Return [x, y] of the center of cell containing provided text 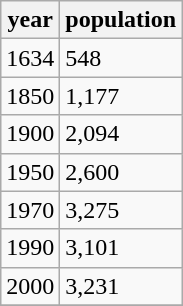
3,231 [121, 286]
1900 [30, 134]
1,177 [121, 96]
3,101 [121, 248]
year [30, 20]
1850 [30, 96]
548 [121, 58]
2,094 [121, 134]
population [121, 20]
2,600 [121, 172]
1950 [30, 172]
1970 [30, 210]
2000 [30, 286]
3,275 [121, 210]
1634 [30, 58]
1990 [30, 248]
